For the text-containing cell, return its midpoint in [X, Y] coordinate format. 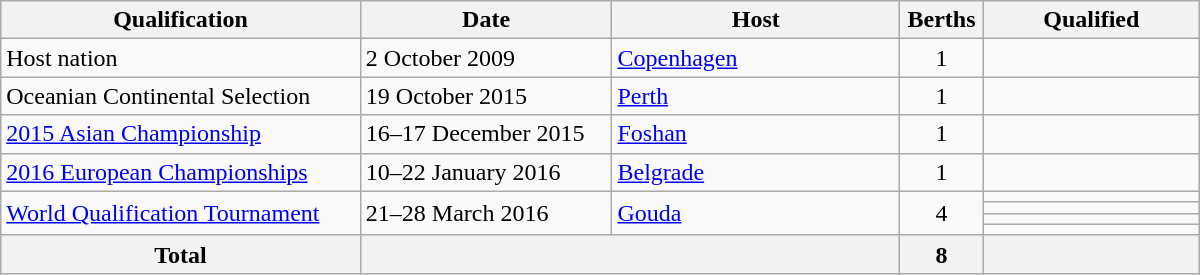
Host nation [181, 58]
Qualification [181, 20]
Copenhagen [756, 58]
Foshan [756, 134]
16–17 December 2015 [486, 134]
2015 Asian Championship [181, 134]
Qualified [1091, 20]
2016 European Championships [181, 172]
8 [942, 254]
Total [181, 254]
Belgrade [756, 172]
2 October 2009 [486, 58]
4 [942, 213]
Host [756, 20]
10–22 January 2016 [486, 172]
Oceanian Continental Selection [181, 96]
Perth [756, 96]
21–28 March 2016 [486, 213]
Date [486, 20]
19 October 2015 [486, 96]
Berths [942, 20]
Gouda [756, 213]
World Qualification Tournament [181, 213]
